Determine the (x, y) coordinate at the center of the cell enclosing the given text.  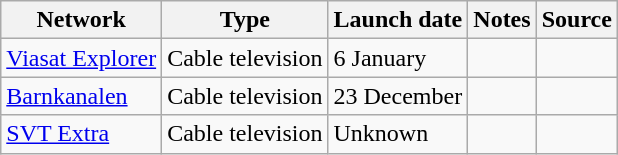
Unknown (398, 134)
Network (82, 20)
Notes (502, 20)
Barnkanalen (82, 96)
Type (245, 20)
Source (576, 20)
Viasat Explorer (82, 58)
6 January (398, 58)
23 December (398, 96)
SVT Extra (82, 134)
Launch date (398, 20)
